Return the [x, y] coordinate for the center point of the cell that contains the specified text.  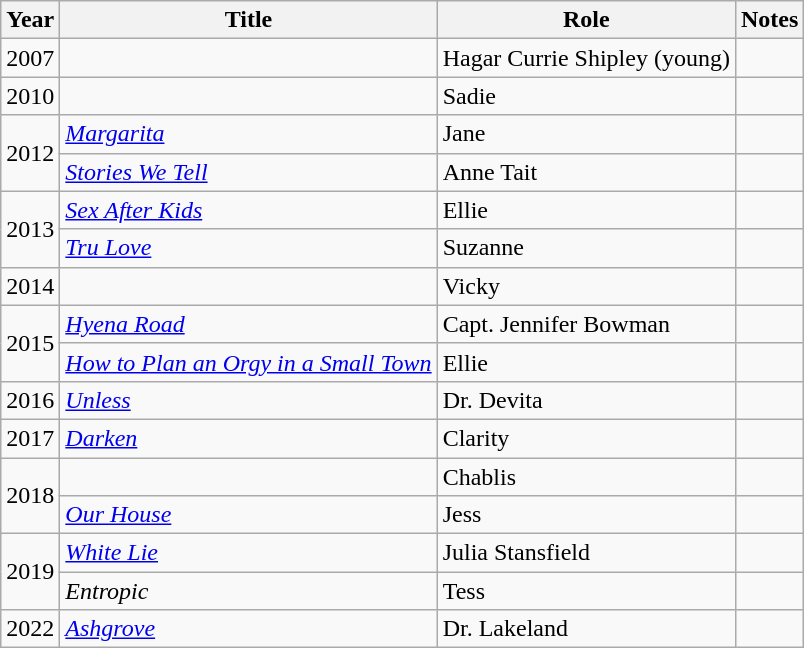
2013 [30, 229]
Jane [586, 134]
2012 [30, 153]
Vicky [586, 286]
Julia Stansfield [586, 553]
Sex After Kids [248, 210]
2010 [30, 96]
2018 [30, 496]
2015 [30, 343]
How to Plan an Orgy in a Small Town [248, 362]
Stories We Tell [248, 172]
2019 [30, 572]
Chablis [586, 477]
Dr. Devita [586, 400]
Our House [248, 515]
Tru Love [248, 248]
Darken [248, 438]
Notes [769, 20]
2014 [30, 286]
Title [248, 20]
Hyena Road [248, 324]
Ashgrove [248, 629]
White Lie [248, 553]
2016 [30, 400]
Suzanne [586, 248]
Unless [248, 400]
Dr. Lakeland [586, 629]
Sadie [586, 96]
Clarity [586, 438]
Capt. Jennifer Bowman [586, 324]
Hagar Currie Shipley (young) [586, 58]
2007 [30, 58]
Year [30, 20]
Margarita [248, 134]
Anne Tait [586, 172]
Role [586, 20]
2022 [30, 629]
Tess [586, 591]
2017 [30, 438]
Jess [586, 515]
Entropic [248, 591]
